Search for the cell housing the specified text and yield its [x, y] center coordinate. 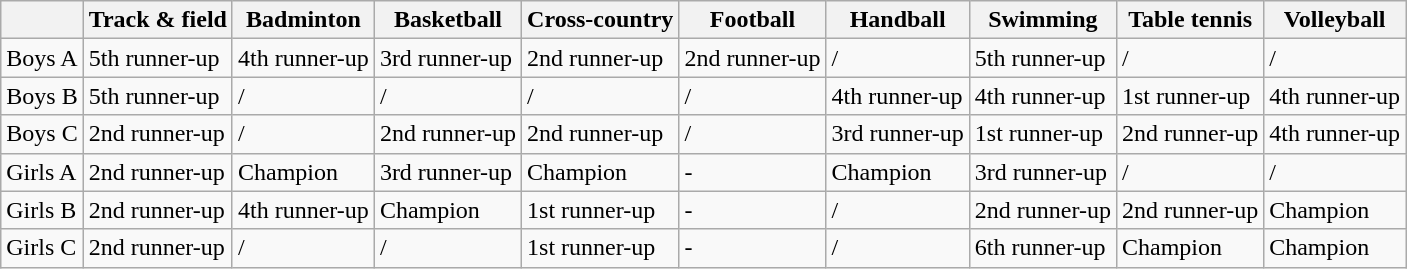
Girls B [42, 210]
Girls C [42, 248]
Badminton [303, 20]
Boys B [42, 96]
Swimming [1042, 20]
Boys C [42, 134]
Track & field [158, 20]
6th runner-up [1042, 248]
Table tennis [1190, 20]
Volleyball [1335, 20]
Handball [898, 20]
Basketball [448, 20]
Boys A [42, 58]
Football [752, 20]
Girls A [42, 172]
Cross-country [600, 20]
